Provide the [X, Y] coordinate of the cell's center where the given text is located.  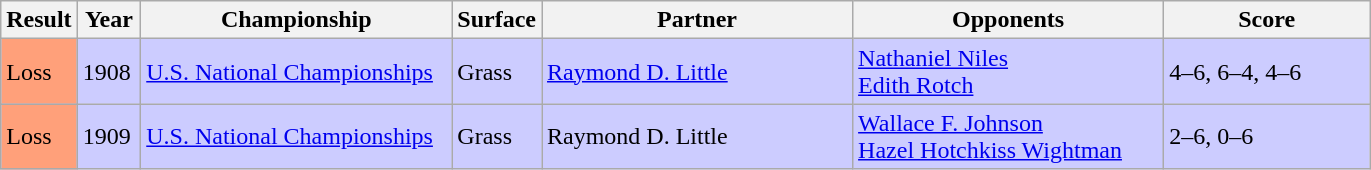
Partner [698, 20]
1908 [109, 72]
Opponents [1008, 20]
1909 [109, 136]
Wallace F. Johnson Hazel Hotchkiss Wightman [1008, 136]
Result [39, 20]
Surface [497, 20]
Championship [296, 20]
Nathaniel Niles Edith Rotch [1008, 72]
Score [1267, 20]
4–6, 6–4, 4–6 [1267, 72]
2–6, 0–6 [1267, 136]
Year [109, 20]
